For the text-containing cell, return its midpoint in (X, Y) coordinate format. 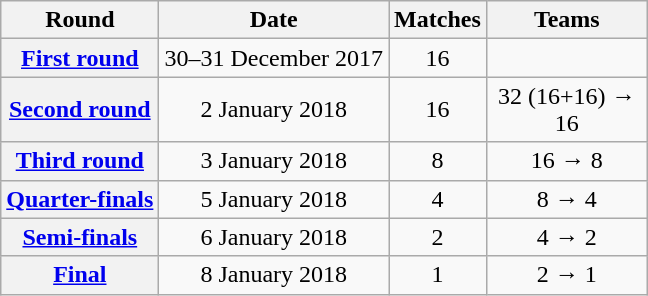
6 January 2018 (274, 237)
Date (274, 20)
8 January 2018 (274, 275)
4 (438, 199)
4 → 2 (566, 237)
Round (80, 20)
3 January 2018 (274, 161)
Semi-finals (80, 237)
32 (16+16) → 16 (566, 110)
Third round (80, 161)
2 → 1 (566, 275)
1 (438, 275)
Final (80, 275)
Matches (438, 20)
5 January 2018 (274, 199)
Second round (80, 110)
30–31 December 2017 (274, 58)
16 → 8 (566, 161)
8 (438, 161)
8 → 4 (566, 199)
2 (438, 237)
2 January 2018 (274, 110)
Quarter-finals (80, 199)
First round (80, 58)
Teams (566, 20)
